Return (x, y) of the center of cell containing provided text 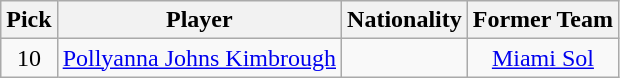
Player (199, 20)
Nationality (405, 20)
10 (29, 58)
Former Team (542, 20)
Miami Sol (542, 58)
Pick (29, 20)
Pollyanna Johns Kimbrough (199, 58)
